Pinpoint the cell where the given text exists, returning its (X, Y) midpoint coordinate. 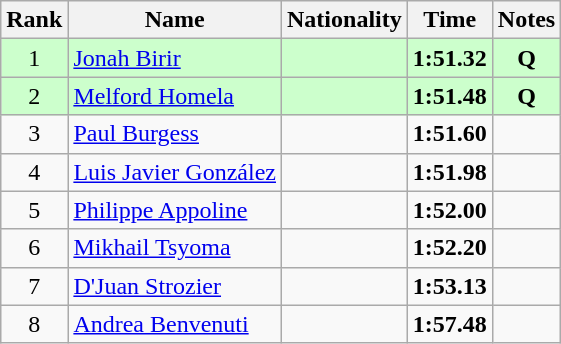
1:57.48 (450, 324)
Rank (34, 20)
Mikhail Tsyoma (175, 248)
Philippe Appoline (175, 210)
1:51.32 (450, 58)
3 (34, 134)
1:52.00 (450, 210)
Name (175, 20)
D'Juan Strozier (175, 286)
Paul Burgess (175, 134)
Jonah Birir (175, 58)
4 (34, 172)
8 (34, 324)
1:51.60 (450, 134)
5 (34, 210)
1:53.13 (450, 286)
2 (34, 96)
1:52.20 (450, 248)
6 (34, 248)
Melford Homela (175, 96)
1 (34, 58)
Luis Javier González (175, 172)
7 (34, 286)
Time (450, 20)
Nationality (345, 20)
Andrea Benvenuti (175, 324)
1:51.98 (450, 172)
1:51.48 (450, 96)
Notes (526, 20)
